Locate the cell with the specified text and output its [X, Y] center coordinate. 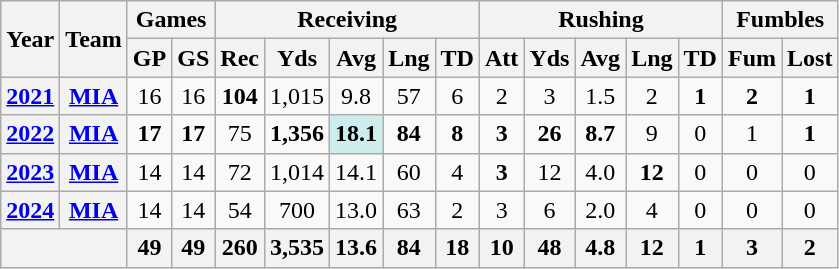
Games [170, 20]
9.8 [356, 96]
GP [149, 58]
4.8 [600, 248]
2023 [30, 172]
3,535 [298, 248]
48 [550, 248]
Team [94, 39]
GS [194, 58]
2024 [30, 210]
75 [240, 134]
700 [298, 210]
Fumbles [780, 20]
1,014 [298, 172]
2.0 [600, 210]
Fum [752, 58]
1.5 [600, 96]
63 [409, 210]
Lost [810, 58]
54 [240, 210]
2022 [30, 134]
8 [457, 134]
9 [652, 134]
Rushing [600, 20]
18.1 [356, 134]
14.1 [356, 172]
Receiving [348, 20]
72 [240, 172]
18 [457, 248]
13.0 [356, 210]
4.0 [600, 172]
26 [550, 134]
1,015 [298, 96]
10 [501, 248]
Rec [240, 58]
Att [501, 58]
57 [409, 96]
13.6 [356, 248]
260 [240, 248]
2021 [30, 96]
8.7 [600, 134]
60 [409, 172]
104 [240, 96]
Year [30, 39]
1,356 [298, 134]
